Pinpoint the cell where the given text exists, returning its (X, Y) midpoint coordinate. 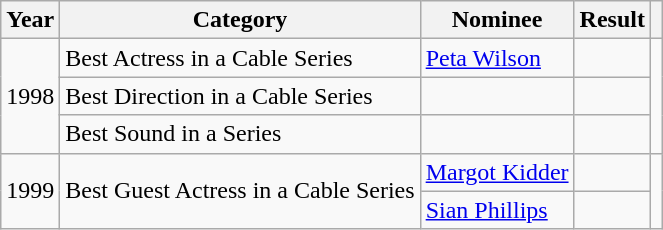
1998 (30, 96)
1999 (30, 191)
Result (612, 20)
Category (240, 20)
Best Sound in a Series (240, 134)
Year (30, 20)
Best Direction in a Cable Series (240, 96)
Margot Kidder (497, 172)
Best Guest Actress in a Cable Series (240, 191)
Sian Phillips (497, 210)
Peta Wilson (497, 58)
Best Actress in a Cable Series (240, 58)
Nominee (497, 20)
